Determine the (x, y) coordinate at the center of the cell enclosing the given text.  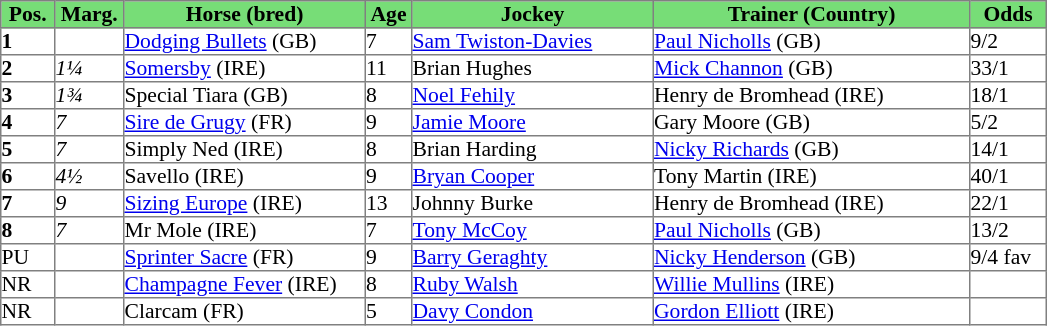
Simply Ned (IRE) (245, 150)
13/2 (1008, 230)
33/1 (1008, 68)
Brian Harding (533, 150)
Dodging Bullets (GB) (245, 42)
Jockey (533, 14)
22/1 (1008, 204)
Sprinter Sacre (FR) (245, 258)
Special Tiara (GB) (245, 96)
Mr Mole (IRE) (245, 230)
Gordon Elliott (IRE) (811, 312)
Barry Geraghty (533, 258)
40/1 (1008, 176)
1 (28, 42)
Gary Moore (GB) (811, 122)
Sam Twiston-Davies (533, 42)
Mick Channon (GB) (811, 68)
Savello (IRE) (245, 176)
3 (28, 96)
Bryan Cooper (533, 176)
6 (28, 176)
Clarcam (FR) (245, 312)
Pos. (28, 14)
9/4 fav (1008, 258)
4½ (90, 176)
2 (28, 68)
14/1 (1008, 150)
13 (388, 204)
Tony McCoy (533, 230)
Willie Mullins (IRE) (811, 284)
Tony Martin (IRE) (811, 176)
5/2 (1008, 122)
9/2 (1008, 42)
Ruby Walsh (533, 284)
1¼ (90, 68)
Marg. (90, 14)
Champagne Fever (IRE) (245, 284)
Horse (bred) (245, 14)
11 (388, 68)
1¾ (90, 96)
Age (388, 14)
Davy Condon (533, 312)
PU (28, 258)
Noel Fehily (533, 96)
Sire de Grugy (FR) (245, 122)
Trainer (Country) (811, 14)
Johnny Burke (533, 204)
18/1 (1008, 96)
Jamie Moore (533, 122)
Nicky Henderson (GB) (811, 258)
Sizing Europe (IRE) (245, 204)
Nicky Richards (GB) (811, 150)
Odds (1008, 14)
Brian Hughes (533, 68)
Somersby (IRE) (245, 68)
4 (28, 122)
